Find where the given text appears and provide that cell's center as [X, Y] coordinate. 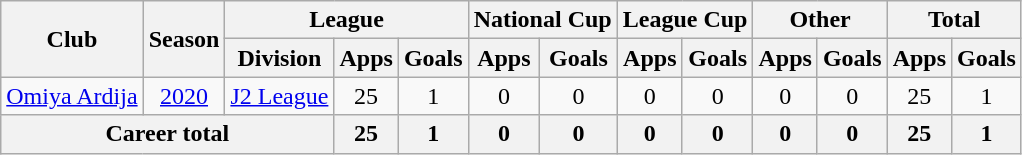
League [346, 20]
2020 [184, 96]
Club [72, 39]
Other [820, 20]
Total [954, 20]
National Cup [542, 20]
Career total [168, 134]
Season [184, 39]
Division [280, 58]
Omiya Ardija [72, 96]
J2 League [280, 96]
League Cup [685, 20]
